Search for the cell housing the specified text and yield its [X, Y] center coordinate. 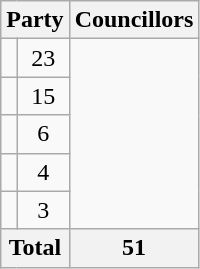
51 [134, 248]
15 [43, 96]
23 [43, 58]
Councillors [134, 20]
Total [35, 248]
Party [35, 20]
3 [43, 210]
4 [43, 172]
6 [43, 134]
